Locate the cell with the specified text and output its [x, y] center coordinate. 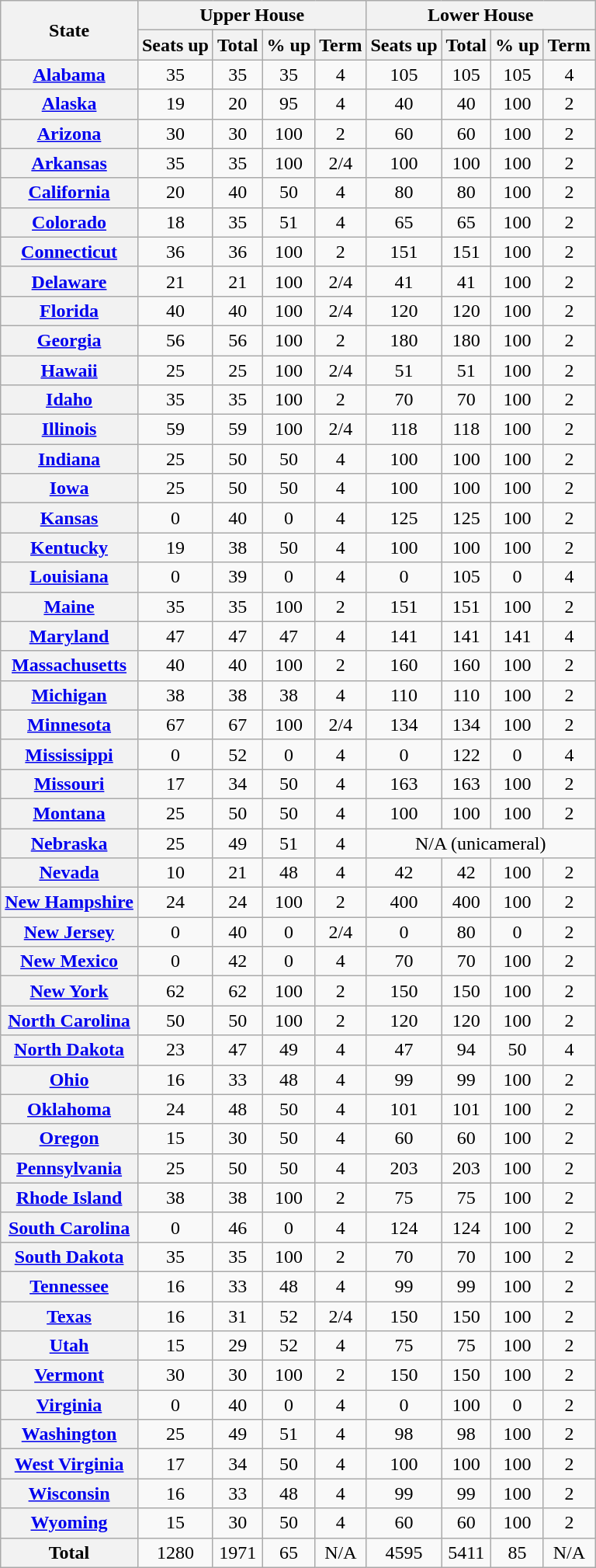
New York [70, 991]
Ohio [70, 1080]
5411 [466, 1552]
Illinois [70, 429]
1971 [237, 1552]
Oklahoma [70, 1109]
Vermont [70, 1375]
Upper House [251, 16]
Massachusetts [70, 666]
Louisiana [70, 577]
Alaska [70, 104]
State [70, 30]
Montana [70, 813]
Indiana [70, 459]
New Mexico [70, 961]
Iowa [70, 488]
Wyoming [70, 1523]
122 [466, 754]
Pennsylvania [70, 1168]
Georgia [70, 340]
Maine [70, 607]
Mississippi [70, 754]
Washington [70, 1434]
South Dakota [70, 1257]
South Carolina [70, 1227]
Virginia [70, 1405]
Hawaii [70, 370]
New Jersey [70, 932]
1280 [175, 1552]
Nebraska [70, 843]
46 [237, 1227]
Lower House [481, 16]
N/A (unicameral) [481, 843]
Michigan [70, 695]
4595 [404, 1552]
18 [175, 222]
Nevada [70, 873]
Delaware [70, 281]
Florida [70, 311]
Kentucky [70, 548]
Arizona [70, 134]
Maryland [70, 636]
North Carolina [70, 1020]
23 [175, 1050]
Alabama [70, 75]
94 [466, 1050]
85 [518, 1552]
Arkansas [70, 163]
North Dakota [70, 1050]
10 [175, 873]
Utah [70, 1346]
Tennessee [70, 1286]
39 [237, 577]
Kansas [70, 518]
Colorado [70, 222]
29 [237, 1346]
Rhode Island [70, 1198]
California [70, 193]
West Virginia [70, 1464]
Missouri [70, 784]
Oregon [70, 1139]
Connecticut [70, 252]
Minnesota [70, 725]
Texas [70, 1316]
31 [237, 1316]
New Hampshire [70, 902]
95 [289, 104]
Wisconsin [70, 1493]
Idaho [70, 400]
